Determine the (x, y) coordinate at the center of the cell enclosing the given text.  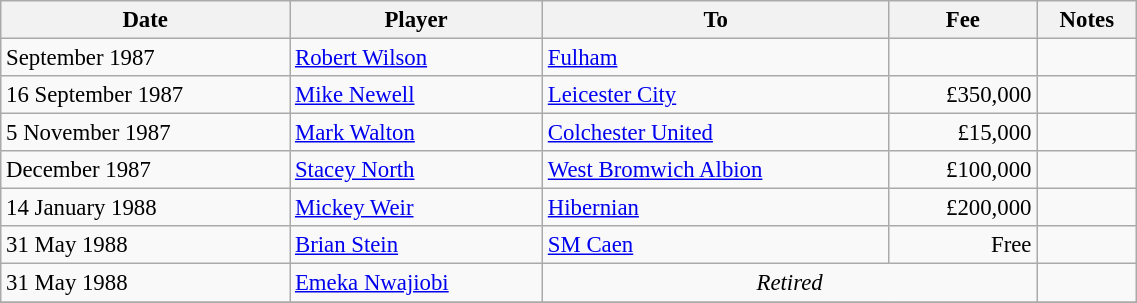
Mark Walton (416, 133)
Robert Wilson (416, 58)
Mike Newell (416, 95)
Mickey Weir (416, 208)
Date (146, 20)
September 1987 (146, 58)
14 January 1988 (146, 208)
£100,000 (963, 170)
£15,000 (963, 133)
£350,000 (963, 95)
Fee (963, 20)
West Bromwich Albion (716, 170)
Hibernian (716, 208)
Colchester United (716, 133)
5 November 1987 (146, 133)
Stacey North (416, 170)
To (716, 20)
16 September 1987 (146, 95)
Retired (790, 283)
Emeka Nwajiobi (416, 283)
Brian Stein (416, 245)
Player (416, 20)
SM Caen (716, 245)
December 1987 (146, 170)
£200,000 (963, 208)
Leicester City (716, 95)
Fulham (716, 58)
Notes (1087, 20)
Free (963, 245)
